Extract the [X, Y] coordinate from the center of the cell holding the provided text.  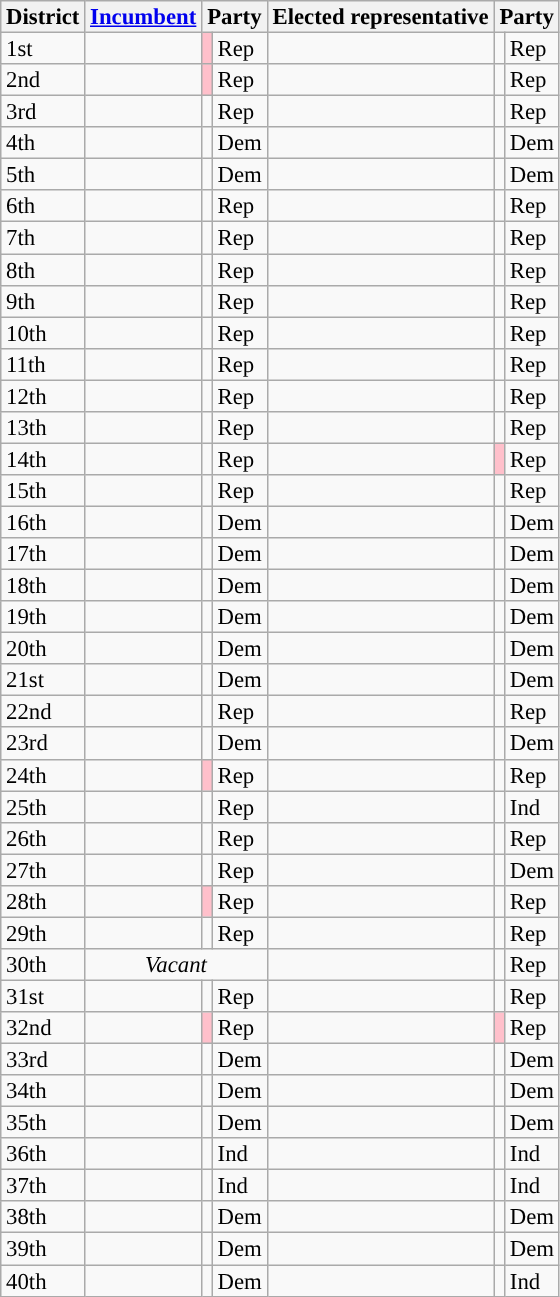
29th [43, 933]
2nd [43, 80]
30th [43, 965]
7th [43, 238]
39th [43, 1249]
Vacant [176, 965]
Incumbent [144, 17]
6th [43, 206]
35th [43, 1123]
21st [43, 680]
36th [43, 1154]
3rd [43, 112]
40th [43, 1281]
18th [43, 586]
32nd [43, 1028]
19th [43, 617]
5th [43, 175]
13th [43, 428]
38th [43, 1218]
34th [43, 1091]
1st [43, 49]
31st [43, 996]
33rd [43, 1060]
37th [43, 1186]
14th [43, 459]
11th [43, 364]
23rd [43, 744]
17th [43, 554]
25th [43, 807]
12th [43, 396]
4th [43, 143]
Elected representative [380, 17]
22nd [43, 712]
10th [43, 333]
8th [43, 270]
20th [43, 649]
District [43, 17]
9th [43, 301]
26th [43, 838]
27th [43, 870]
24th [43, 775]
16th [43, 522]
15th [43, 491]
28th [43, 902]
